Return the (X, Y) coordinate for the center point of the cell that contains the specified text.  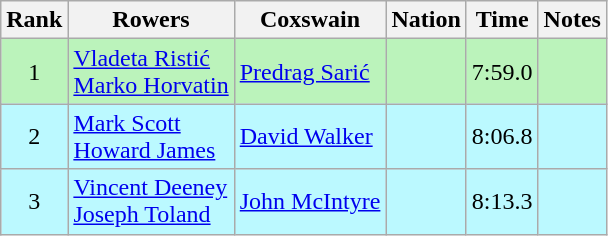
Coxswain (310, 20)
Nation (426, 20)
1 (34, 72)
7:59.0 (502, 72)
2 (34, 136)
Vincent DeeneyJoseph Toland (151, 202)
Rank (34, 20)
Notes (572, 20)
David Walker (310, 136)
Vladeta RistićMarko Horvatin (151, 72)
8:06.8 (502, 136)
8:13.3 (502, 202)
Rowers (151, 20)
John McIntyre (310, 202)
3 (34, 202)
Time (502, 20)
Mark ScottHoward James (151, 136)
Predrag Sarić (310, 72)
